Output the [X, Y] coordinate of the center of the cell containing the given text.  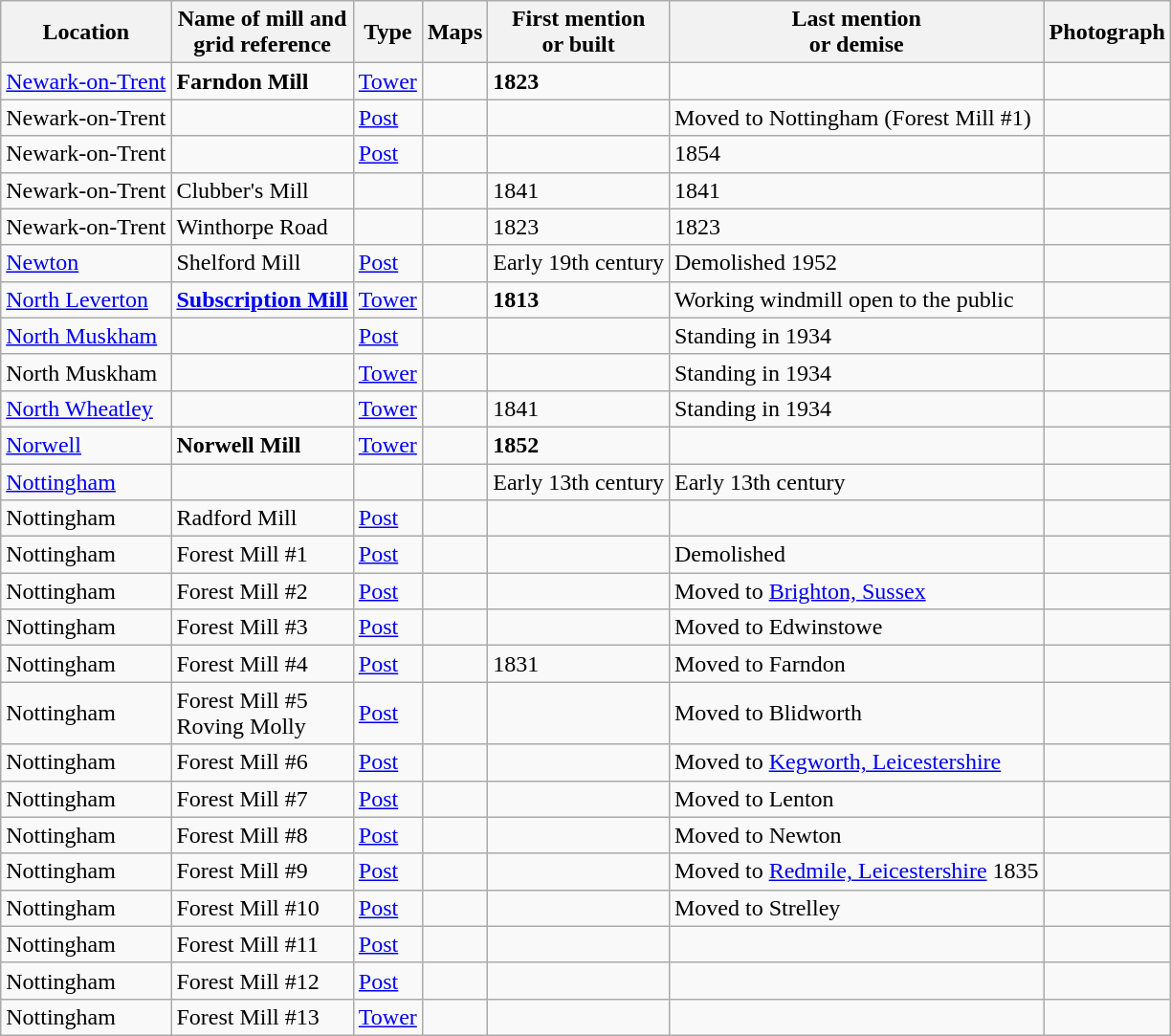
Norwell [86, 445]
Clubber's Mill [262, 190]
1852 [579, 445]
Forest Mill #2 [262, 591]
Forest Mill #3 [262, 628]
Forest Mill #8 [262, 835]
Moved to Blidworth [856, 714]
Norwell Mill [262, 445]
Subscription Mill [262, 299]
Type [387, 33]
Moved to Kegworth, Leicestershire [856, 762]
Radford Mill [262, 518]
Moved to Lenton [856, 799]
Forest Mill #13 [262, 1017]
1854 [856, 154]
Moved to Newton [856, 835]
Forest Mill #10 [262, 908]
Forest Mill #1 [262, 555]
Working windmill open to the public [856, 299]
North Wheatley [86, 408]
Demolished 1952 [856, 263]
Forest Mill #11 [262, 944]
Maps [454, 33]
1813 [579, 299]
Moved to Strelley [856, 908]
Moved to Nottingham (Forest Mill #1) [856, 118]
Forest Mill #12 [262, 981]
Forest Mill #7 [262, 799]
1831 [579, 664]
Shelford Mill [262, 263]
Name of mill andgrid reference [262, 33]
First mentionor built [579, 33]
Moved to Brighton, Sussex [856, 591]
Moved to Redmile, Leicestershire 1835 [856, 871]
Location [86, 33]
Early 19th century [579, 263]
Forest Mill #9 [262, 871]
Farndon Mill [262, 81]
Forest Mill #5Roving Molly [262, 714]
Photograph [1107, 33]
Demolished [856, 555]
Forest Mill #4 [262, 664]
Newton [86, 263]
North Leverton [86, 299]
Forest Mill #6 [262, 762]
Winthorpe Road [262, 227]
Moved to Edwinstowe [856, 628]
Moved to Farndon [856, 664]
Last mention or demise [856, 33]
